Identify which cell holds the provided text, then report its [x, y] central coordinate. 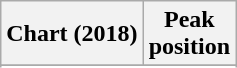
Chart (2018) [72, 34]
Peakposition [189, 34]
